Output the (x, y) coordinate of the center of the cell containing the given text.  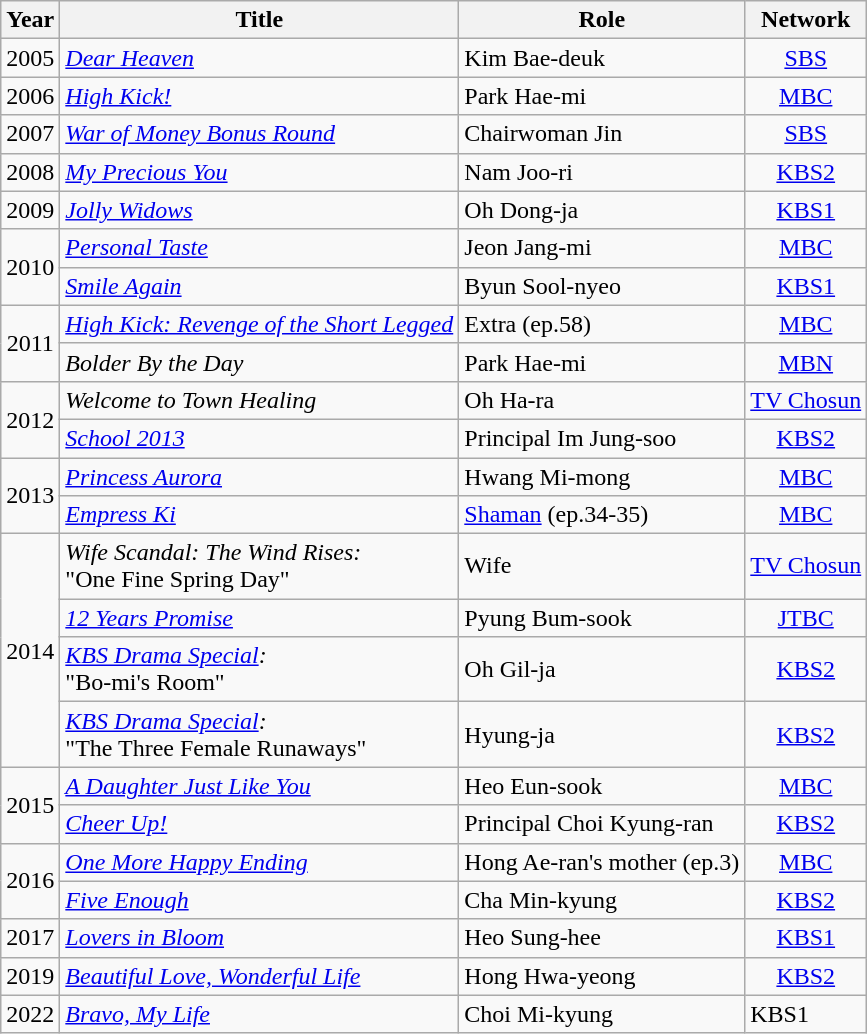
KBS Drama Special:"The Three Female Runaways" (260, 734)
2010 (30, 267)
Kim Bae-deuk (602, 58)
2019 (30, 976)
Oh Gil-ja (602, 670)
Heo Sung-hee (602, 938)
Jeon Jang-mi (602, 248)
2008 (30, 172)
Nam Joo-ri (602, 172)
Choi Mi-kyung (602, 1014)
Empress Ki (260, 515)
KBS Drama Special:"Bo-mi's Room" (260, 670)
Year (30, 20)
Smile Again (260, 286)
Hong Ae-ran's mother (ep.3) (602, 862)
JTBC (806, 618)
Bravo, My Life (260, 1014)
2006 (30, 96)
Pyung Bum-sook (602, 618)
Bolder By the Day (260, 362)
High Kick: Revenge of the Short Legged (260, 324)
Five Enough (260, 900)
Oh Ha-ra (602, 400)
2009 (30, 210)
Cheer Up! (260, 824)
2007 (30, 134)
War of Money Bonus Round (260, 134)
2016 (30, 881)
Cha Min-kyung (602, 900)
Princess Aurora (260, 477)
One More Happy Ending (260, 862)
Extra (ep.58) (602, 324)
Welcome to Town Healing (260, 400)
2017 (30, 938)
Network (806, 20)
12 Years Promise (260, 618)
2022 (30, 1014)
MBN (806, 362)
Hyung-ja (602, 734)
2015 (30, 805)
2005 (30, 58)
Byun Sool-nyeo (602, 286)
Principal Choi Kyung-ran (602, 824)
2014 (30, 650)
Dear Heaven (260, 58)
High Kick! (260, 96)
Beautiful Love, Wonderful Life (260, 976)
Jolly Widows (260, 210)
Oh Dong-ja (602, 210)
Wife (602, 566)
Chairwoman Jin (602, 134)
A Daughter Just Like You (260, 786)
Shaman (ep.34-35) (602, 515)
Role (602, 20)
Heo Eun-sook (602, 786)
Lovers in Bloom (260, 938)
2011 (30, 343)
Hwang Mi-mong (602, 477)
2013 (30, 496)
My Precious You (260, 172)
School 2013 (260, 438)
Principal Im Jung-soo (602, 438)
Personal Taste (260, 248)
2012 (30, 419)
Wife Scandal: The Wind Rises:"One Fine Spring Day" (260, 566)
Title (260, 20)
Hong Hwa-yeong (602, 976)
